Provide the [x, y] coordinate of the cell's center where the given text is located.  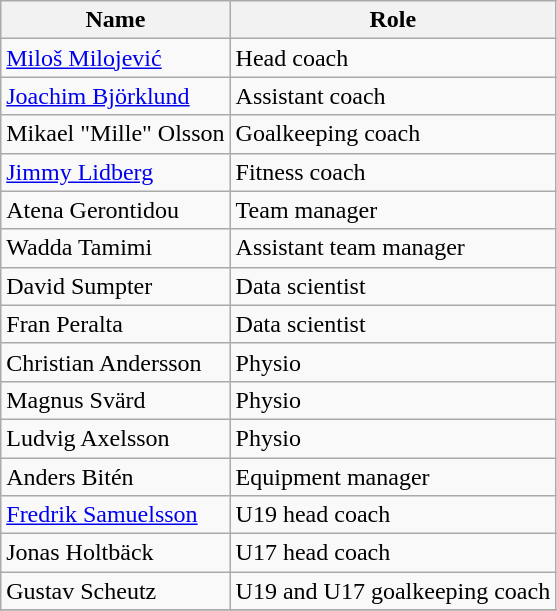
Assistant coach [393, 96]
U19 head coach [393, 515]
Equipment manager [393, 477]
Ludvig Axelsson [116, 438]
Role [393, 20]
Jimmy Lidberg [116, 172]
Name [116, 20]
Goalkeeping coach [393, 134]
David Sumpter [116, 286]
Miloš Milojević [116, 58]
Gustav Scheutz [116, 591]
Mikael "Mille" Olsson [116, 134]
Fredrik Samuelsson [116, 515]
Jonas Holtbäck [116, 553]
U17 head coach [393, 553]
Christian Andersson [116, 362]
Atena Gerontidou [116, 210]
Anders Bitén [116, 477]
Head coach [393, 58]
Team manager [393, 210]
Assistant team manager [393, 248]
Joachim Björklund [116, 96]
Fran Peralta [116, 324]
U19 and U17 goalkeeping coach [393, 591]
Wadda Tamimi [116, 248]
Magnus Svärd [116, 400]
Fitness coach [393, 172]
